Extract the [x, y] coordinate from the center of the cell holding the provided text.  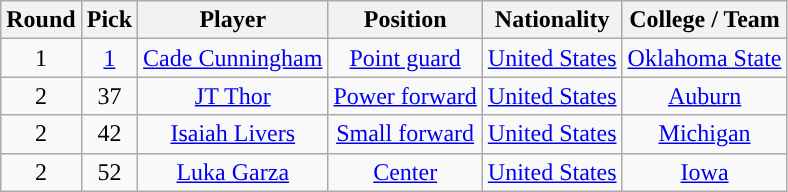
Power forward [405, 96]
Auburn [704, 96]
Player [233, 20]
52 [109, 172]
Pick [109, 20]
JT Thor [233, 96]
Position [405, 20]
College / Team [704, 20]
Luka Garza [233, 172]
Iowa [704, 172]
Center [405, 172]
Oklahoma State [704, 58]
Isaiah Livers [233, 134]
Small forward [405, 134]
Nationality [552, 20]
Michigan [704, 134]
42 [109, 134]
37 [109, 96]
Cade Cunningham [233, 58]
Round [41, 20]
Point guard [405, 58]
